Find where the given text appears and provide that cell's center as [x, y] coordinate. 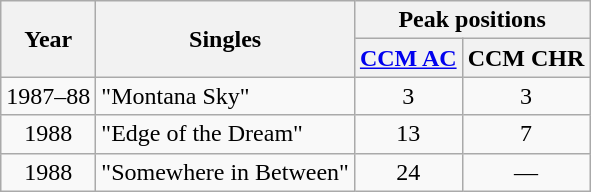
Year [48, 39]
CCM CHR [526, 58]
— [526, 172]
24 [408, 172]
"Montana Sky" [226, 96]
"Edge of the Dream" [226, 134]
Singles [226, 39]
7 [526, 134]
"Somewhere in Between" [226, 172]
Peak positions [472, 20]
1987–88 [48, 96]
CCM AC [408, 58]
13 [408, 134]
